Detect which cell encompasses the target text, then output its [x, y] center coordinate. 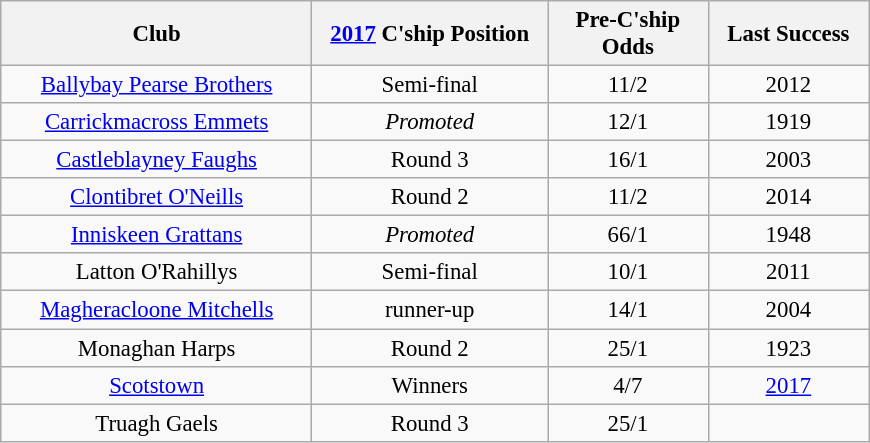
Latton O'Rahillys [156, 273]
runner-up [430, 310]
Scotstown [156, 385]
2003 [788, 160]
Winners [430, 385]
Carrickmacross Emmets [156, 122]
Inniskeen Grattans [156, 235]
2017 [788, 385]
Monaghan Harps [156, 348]
2012 [788, 85]
14/1 [628, 310]
66/1 [628, 235]
Club [156, 34]
2014 [788, 197]
2004 [788, 310]
Truagh Gaels [156, 423]
1919 [788, 122]
2011 [788, 273]
Clontibret O'Neills [156, 197]
10/1 [628, 273]
1923 [788, 348]
Castleblayney Faughs [156, 160]
Ballybay Pearse Brothers [156, 85]
Last Success [788, 34]
Pre-C'ship Odds [628, 34]
12/1 [628, 122]
2017 C'ship Position [430, 34]
16/1 [628, 160]
1948 [788, 235]
Magheracloone Mitchells [156, 310]
4/7 [628, 385]
